Detect which cell encompasses the target text, then output its [x, y] center coordinate. 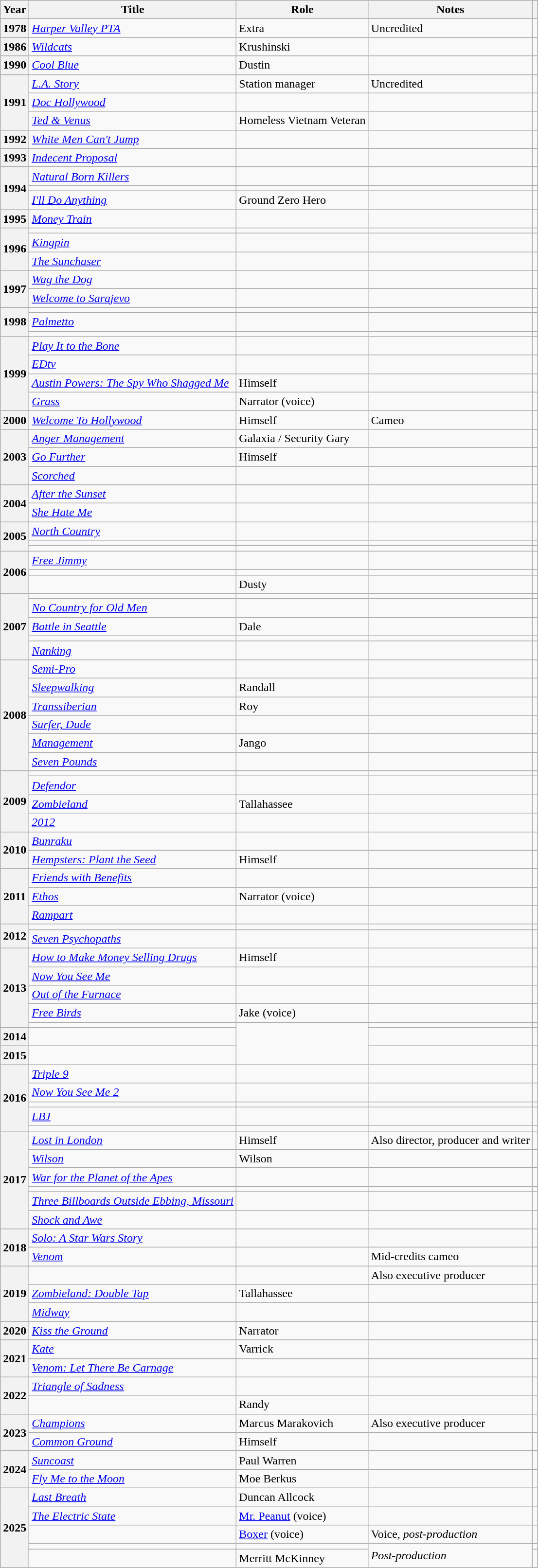
2024 [15, 1469]
Cameo [450, 420]
Merritt McKinney [303, 1558]
2008 [15, 715]
Triple 9 [133, 1074]
Hempsters: Plant the Seed [133, 859]
Paul Warren [303, 1460]
Three Billboards Outside Ebbing, Missouri [133, 1201]
Now You See Me [133, 976]
2025 [15, 1527]
Rampart [133, 915]
2023 [15, 1432]
Harper Valley PTA [133, 28]
Homeless Vietnam Veteran [303, 121]
Zombieland [133, 804]
Ground Zero Hero [303, 200]
Station manager [303, 84]
2000 [15, 420]
Free Jimmy [133, 560]
Roy [303, 706]
Dusty [303, 584]
Role [303, 10]
2010 [15, 850]
Transsiberian [133, 706]
Scorched [133, 475]
Mid-credits cameo [450, 1257]
Varrick [303, 1349]
2009 [15, 802]
Doc Hollywood [133, 102]
Go Further [133, 457]
1994 [15, 188]
Kingpin [133, 243]
2021 [15, 1358]
1990 [15, 65]
Natural Born Killers [133, 176]
Also director, producer and writer [450, 1140]
Galaxia / Security Gary [303, 438]
Management [133, 743]
2014 [15, 1037]
L.A. Story [133, 84]
Notes [450, 10]
Dale [303, 626]
Zombieland: Double Tap [133, 1294]
Moe Berkus [303, 1479]
Indecent Proposal [133, 158]
2015 [15, 1055]
2020 [15, 1331]
2006 [15, 572]
Ethos [133, 896]
Venom [133, 1257]
The Electric State [133, 1516]
Grass [133, 401]
1986 [15, 47]
Krushinski [303, 47]
1993 [15, 158]
Money Train [133, 218]
Out of the Furnace [133, 995]
2022 [15, 1395]
Midway [133, 1312]
2005 [15, 536]
1978 [15, 28]
She Hate Me [133, 513]
1997 [15, 289]
Wildcats [133, 47]
Free Birds [133, 1013]
Narrator [303, 1331]
2013 [15, 987]
Jake (voice) [303, 1013]
Kiss the Ground [133, 1331]
Venom: Let There Be Carnage [133, 1368]
1992 [15, 139]
Dustin [303, 65]
White Men Can't Jump [133, 139]
Nanking [133, 650]
How to Make Money Selling Drugs [133, 957]
Lost in London [133, 1140]
2003 [15, 457]
Title [133, 10]
2016 [15, 1098]
1996 [15, 249]
Jango [303, 743]
Now You See Me 2 [133, 1092]
The Sunchaser [133, 261]
Play It to the Bone [133, 346]
2011 [15, 896]
Last Breath [133, 1497]
Boxer (voice) [303, 1534]
Champions [133, 1423]
North Country [133, 531]
After the Sunset [133, 494]
2007 [15, 626]
Mr. Peanut (voice) [303, 1516]
Battle in Seattle [133, 626]
Seven Pounds [133, 762]
Cool Blue [133, 65]
Shock and Awe [133, 1219]
Marcus Marakovich [303, 1423]
LBJ [133, 1116]
Voice, post-production [450, 1534]
Austin Powers: The Spy Who Shagged Me [133, 383]
Kate [133, 1349]
Anger Management [133, 438]
Post-production [450, 1555]
Friends with Benefits [133, 878]
1998 [15, 322]
Triangle of Sadness [133, 1386]
Bunraku [133, 841]
2004 [15, 503]
1999 [15, 374]
Duncan Allcock [303, 1497]
Seven Psychopaths [133, 939]
Wag the Dog [133, 280]
Suncoast [133, 1460]
2018 [15, 1247]
Welcome To Hollywood [133, 420]
No Country for Old Men [133, 608]
I'll Do Anything [133, 200]
Fly Me to the Moon [133, 1479]
2017 [15, 1180]
1991 [15, 102]
Sleepwalking [133, 687]
War for the Planet of the Apes [133, 1177]
Welcome to Sarajevo [133, 298]
Surfer, Dude [133, 725]
Randall [303, 687]
Palmetto [133, 322]
2019 [15, 1294]
Randy [303, 1405]
Year [15, 10]
Common Ground [133, 1442]
1995 [15, 218]
Defendor [133, 785]
EDtv [133, 364]
Solo: A Star Wars Story [133, 1238]
Ted & Venus [133, 121]
Extra [303, 28]
Semi-Pro [133, 669]
